Pinpoint the cell where the given text exists, returning its (x, y) midpoint coordinate. 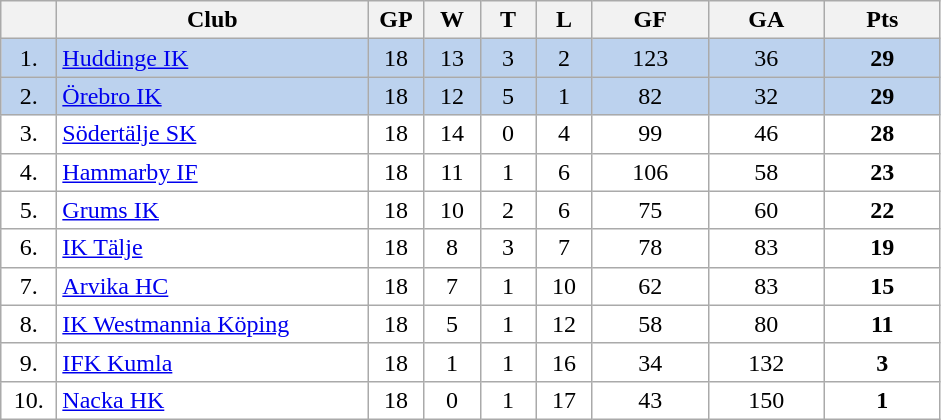
19 (882, 248)
80 (766, 324)
Nacka HK (212, 400)
Hammarby IF (212, 172)
IK Westmannia Köping (212, 324)
75 (650, 210)
L (564, 20)
Örebro IK (212, 96)
4. (29, 172)
82 (650, 96)
5. (29, 210)
28 (882, 134)
GF (650, 20)
150 (766, 400)
32 (766, 96)
Grums IK (212, 210)
62 (650, 286)
99 (650, 134)
Pts (882, 20)
17 (564, 400)
IFK Kumla (212, 362)
123 (650, 58)
8 (452, 248)
T (508, 20)
132 (766, 362)
2. (29, 96)
Huddinge IK (212, 58)
GP (396, 20)
23 (882, 172)
9. (29, 362)
7. (29, 286)
8. (29, 324)
22 (882, 210)
W (452, 20)
43 (650, 400)
10. (29, 400)
34 (650, 362)
15 (882, 286)
36 (766, 58)
Södertälje SK (212, 134)
Club (212, 20)
GA (766, 20)
Arvika HC (212, 286)
4 (564, 134)
13 (452, 58)
16 (564, 362)
46 (766, 134)
1. (29, 58)
IK Tälje (212, 248)
6. (29, 248)
3. (29, 134)
14 (452, 134)
78 (650, 248)
60 (766, 210)
106 (650, 172)
